Provide the [x, y] coordinate of the cell's center where the given text is located.  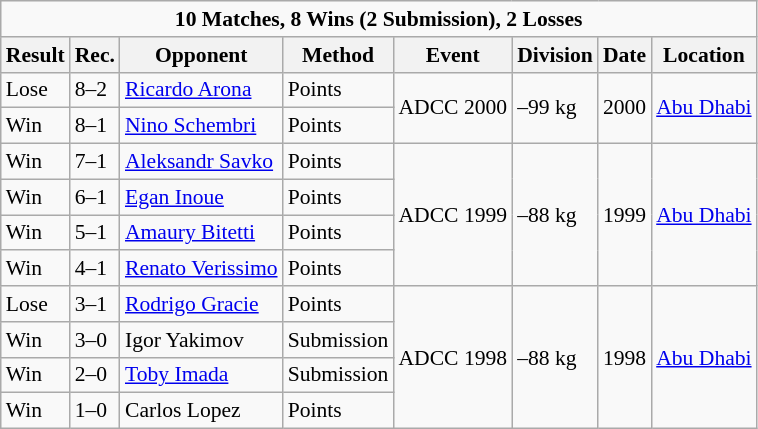
1–0 [95, 411]
Rec. [95, 55]
Event [452, 55]
Igor Yakimov [202, 340]
8–2 [95, 90]
Toby Imada [202, 375]
ADCC 1998 [452, 357]
Aleksandr Savko [202, 162]
Date [624, 55]
2000 [624, 108]
Egan Inoue [202, 197]
Carlos Lopez [202, 411]
Method [338, 55]
2–0 [95, 375]
Renato Verissimo [202, 269]
7–1 [95, 162]
3–1 [95, 304]
Nino Schembri [202, 126]
ADCC 1999 [452, 215]
Result [36, 55]
1999 [624, 215]
Location [704, 55]
4–1 [95, 269]
6–1 [95, 197]
–99 kg [555, 108]
Division [555, 55]
8–1 [95, 126]
Opponent [202, 55]
5–1 [95, 233]
1998 [624, 357]
3–0 [95, 340]
ADCC 2000 [452, 108]
Rodrigo Gracie [202, 304]
10 Matches, 8 Wins (2 Submission), 2 Losses [379, 19]
Ricardo Arona [202, 90]
Amaury Bitetti [202, 233]
